For the text-containing cell, return its midpoint in [x, y] coordinate format. 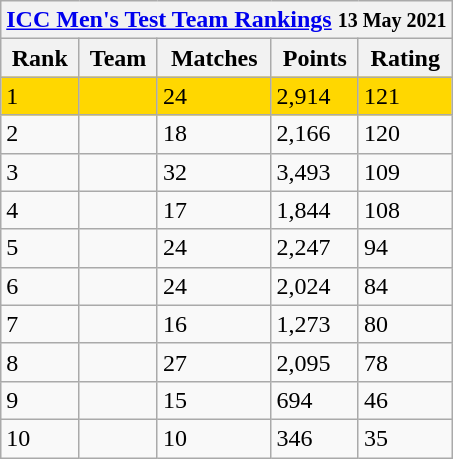
346 [314, 438]
27 [214, 362]
2,914 [314, 96]
8 [40, 362]
2,095 [314, 362]
121 [405, 96]
Team [118, 58]
3 [40, 172]
1,273 [314, 324]
ICC Men's Test Team Rankings 13 May 2021 [226, 20]
18 [214, 134]
15 [214, 400]
1,844 [314, 210]
108 [405, 210]
16 [214, 324]
5 [40, 248]
17 [214, 210]
78 [405, 362]
109 [405, 172]
84 [405, 286]
Matches [214, 58]
1 [40, 96]
80 [405, 324]
7 [40, 324]
2,024 [314, 286]
Rating [405, 58]
120 [405, 134]
9 [40, 400]
694 [314, 400]
Points [314, 58]
2,166 [314, 134]
6 [40, 286]
46 [405, 400]
32 [214, 172]
2 [40, 134]
2,247 [314, 248]
94 [405, 248]
3,493 [314, 172]
4 [40, 210]
35 [405, 438]
Rank [40, 58]
